Identify which cell holds the provided text, then report its (X, Y) central coordinate. 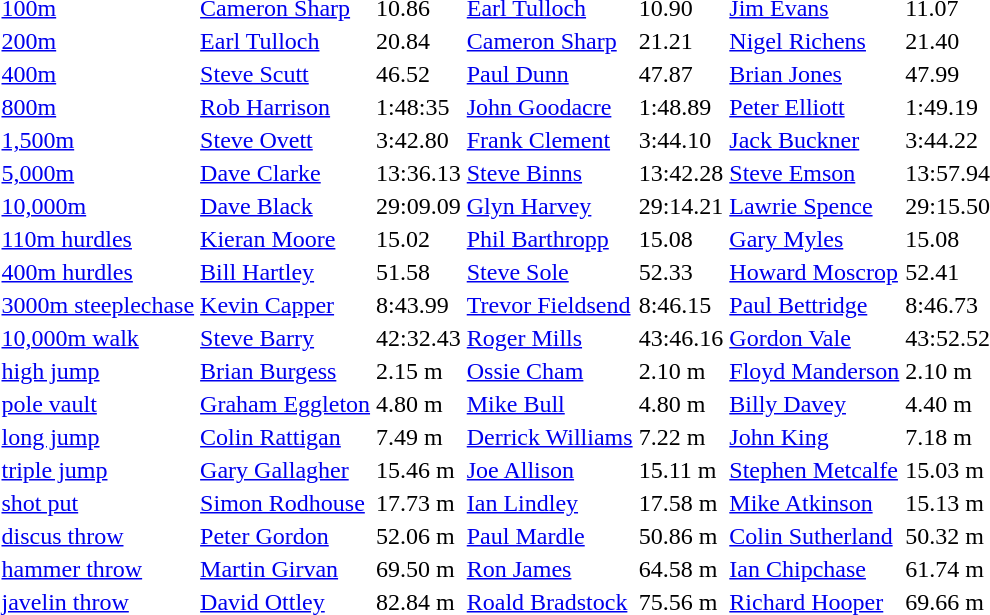
50.86 m (681, 536)
Ian Lindley (550, 503)
John King (814, 437)
Joe Allison (550, 470)
64.58 m (681, 569)
John Goodacre (550, 107)
13:36.13 (419, 173)
Lawrie Spence (814, 206)
10,000m walk (98, 338)
400m (98, 74)
Graham Eggleton (286, 404)
Derrick Williams (550, 437)
52.33 (681, 272)
8:46.15 (681, 305)
3000m steeplechase (98, 305)
7.49 m (419, 437)
17.58 m (681, 503)
200m (98, 41)
Steve Emson (814, 173)
Kevin Capper (286, 305)
Paul Mardle (550, 536)
Nigel Richens (814, 41)
8:43.99 (419, 305)
Rob Harrison (286, 107)
52.06 m (419, 536)
29:09.09 (419, 206)
Earl Tulloch (286, 41)
Colin Rattigan (286, 437)
discus throw (98, 536)
Peter Gordon (286, 536)
Simon Rodhouse (286, 503)
Phil Barthropp (550, 239)
Steve Barry (286, 338)
Frank Clement (550, 140)
15.02 (419, 239)
Cameron Sharp (550, 41)
2.15 m (419, 371)
high jump (98, 371)
hammer throw (98, 569)
Ron James (550, 569)
Steve Scutt (286, 74)
20.84 (419, 41)
Colin Sutherland (814, 536)
42:32.43 (419, 338)
21.21 (681, 41)
Jack Buckner (814, 140)
43:46.16 (681, 338)
2.10 m (681, 371)
Gordon Vale (814, 338)
triple jump (98, 470)
Steve Sole (550, 272)
17.73 m (419, 503)
10,000m (98, 206)
Roger Mills (550, 338)
Floyd Manderson (814, 371)
Stephen Metcalfe (814, 470)
Ossie Cham (550, 371)
Gary Myles (814, 239)
Mike Bull (550, 404)
1:48:35 (419, 107)
Paul Bettridge (814, 305)
15.46 m (419, 470)
5,000m (98, 173)
Bill Hartley (286, 272)
Billy Davey (814, 404)
1,500m (98, 140)
400m hurdles (98, 272)
Peter Elliott (814, 107)
Martin Girvan (286, 569)
29:14.21 (681, 206)
Gary Gallagher (286, 470)
Brian Burgess (286, 371)
Dave Black (286, 206)
Mike Atkinson (814, 503)
15.08 (681, 239)
800m (98, 107)
Paul Dunn (550, 74)
1:48.89 (681, 107)
69.50 m (419, 569)
Steve Binns (550, 173)
Kieran Moore (286, 239)
Howard Moscrop (814, 272)
13:42.28 (681, 173)
Glyn Harvey (550, 206)
46.52 (419, 74)
shot put (98, 503)
Steve Ovett (286, 140)
Trevor Fieldsend (550, 305)
7.22 m (681, 437)
51.58 (419, 272)
Ian Chipchase (814, 569)
Brian Jones (814, 74)
pole vault (98, 404)
Dave Clarke (286, 173)
47.87 (681, 74)
3:44.10 (681, 140)
long jump (98, 437)
3:42.80 (419, 140)
110m hurdles (98, 239)
15.11 m (681, 470)
